Provide the [X, Y] coordinate of the cell's center where the given text is located.  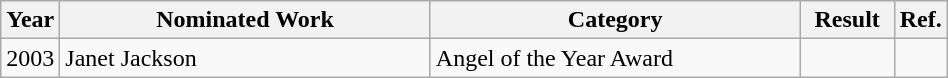
2003 [30, 58]
Category [615, 20]
Result [847, 20]
Nominated Work [245, 20]
Janet Jackson [245, 58]
Year [30, 20]
Angel of the Year Award [615, 58]
Ref. [920, 20]
